Determine the [x, y] coordinate at the center of the cell enclosing the given text.  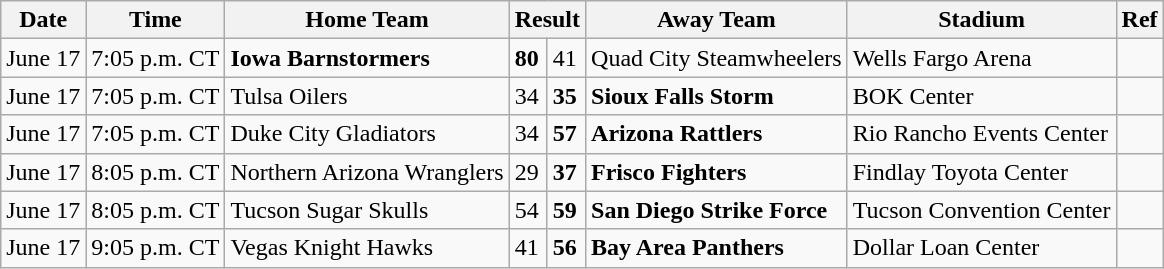
Tucson Convention Center [982, 210]
Northern Arizona Wranglers [367, 172]
San Diego Strike Force [717, 210]
29 [528, 172]
9:05 p.m. CT [156, 248]
Time [156, 20]
Duke City Gladiators [367, 134]
Away Team [717, 20]
56 [566, 248]
Frisco Fighters [717, 172]
37 [566, 172]
80 [528, 58]
59 [566, 210]
57 [566, 134]
Bay Area Panthers [717, 248]
Dollar Loan Center [982, 248]
54 [528, 210]
Findlay Toyota Center [982, 172]
Home Team [367, 20]
Date [44, 20]
Arizona Rattlers [717, 134]
Ref [1140, 20]
Vegas Knight Hawks [367, 248]
BOK Center [982, 96]
Sioux Falls Storm [717, 96]
Result [547, 20]
Wells Fargo Arena [982, 58]
Rio Rancho Events Center [982, 134]
Stadium [982, 20]
Tucson Sugar Skulls [367, 210]
35 [566, 96]
Tulsa Oilers [367, 96]
Quad City Steamwheelers [717, 58]
Iowa Barnstormers [367, 58]
